Search for the cell housing the specified text and yield its [x, y] center coordinate. 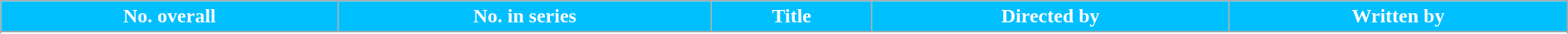
No. in series [524, 17]
Directed by [1050, 17]
Written by [1398, 17]
Title [792, 17]
No. overall [170, 17]
